Provide the (X, Y) coordinate of the cell's center where the given text is located.  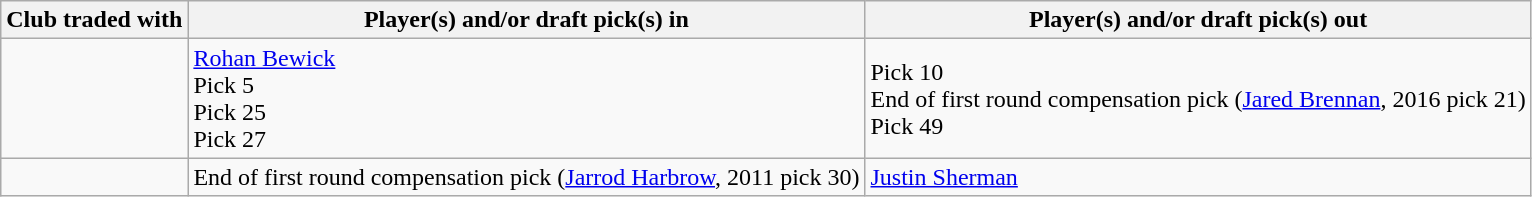
Justin Sherman (1198, 177)
End of first round compensation pick (Jarrod Harbrow, 2011 pick 30) (526, 177)
Player(s) and/or draft pick(s) in (526, 20)
Pick 10End of first round compensation pick (Jared Brennan, 2016 pick 21)Pick 49 (1198, 98)
Rohan BewickPick 5Pick 25Pick 27 (526, 98)
Club traded with (94, 20)
Player(s) and/or draft pick(s) out (1198, 20)
